Determine the (X, Y) coordinate at the center of the cell enclosing the given text.  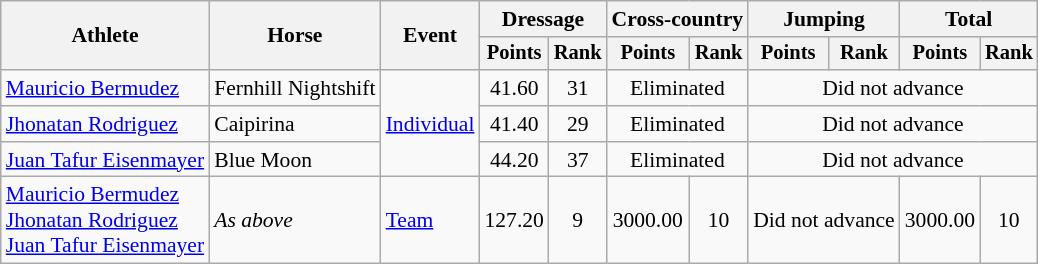
Team (430, 220)
127.20 (514, 220)
Mauricio BermudezJhonatan RodriguezJuan Tafur Eisenmayer (105, 220)
As above (294, 220)
44.20 (514, 160)
41.60 (514, 88)
Jumping (824, 19)
Individual (430, 124)
41.40 (514, 124)
31 (578, 88)
Fernhill Nightshift (294, 88)
29 (578, 124)
Event (430, 36)
37 (578, 160)
Mauricio Bermudez (105, 88)
Jhonatan Rodriguez (105, 124)
Athlete (105, 36)
Dressage (542, 19)
Juan Tafur Eisenmayer (105, 160)
Blue Moon (294, 160)
Cross-country (678, 19)
Total (969, 19)
9 (578, 220)
Caipirina (294, 124)
Horse (294, 36)
